Return [X, Y] of the center of cell containing provided text 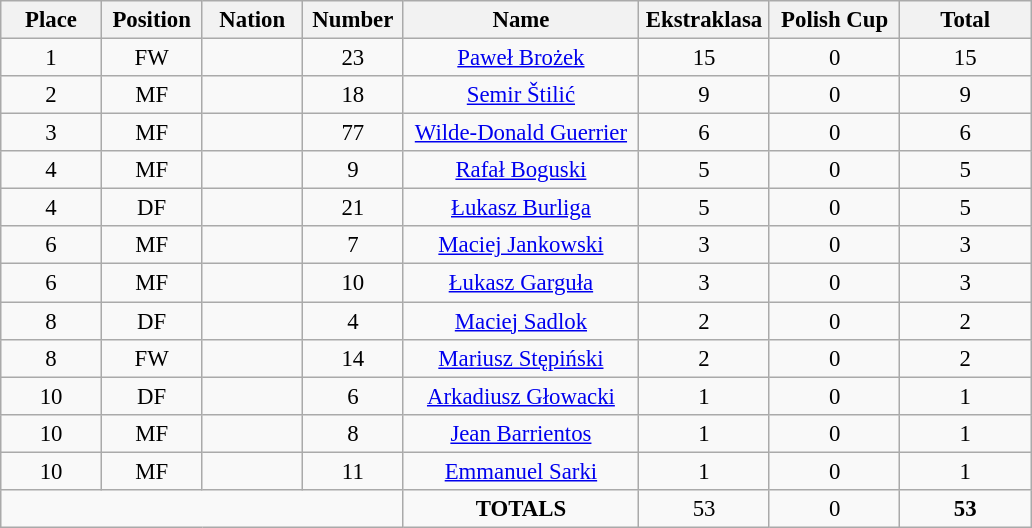
Position [152, 20]
Ekstraklasa [704, 20]
Łukasz Burliga [521, 208]
Place [52, 20]
Nation [252, 20]
Semir Štilić [521, 95]
Mariusz Stępiński [521, 358]
Arkadiusz Głowacki [521, 396]
21 [354, 208]
18 [354, 95]
Number [354, 20]
Maciej Sadlok [521, 321]
Rafał Boguski [521, 170]
Polish Cup [834, 20]
Paweł Brożek [521, 58]
Maciej Jankowski [521, 245]
Wilde-Donald Guerrier [521, 133]
11 [354, 471]
23 [354, 58]
Name [521, 20]
14 [354, 358]
77 [354, 133]
Jean Barrientos [521, 433]
TOTALS [521, 509]
7 [354, 245]
Łukasz Garguła [521, 283]
Total [966, 20]
Emmanuel Sarki [521, 471]
